Detect which cell encompasses the target text, then output its [x, y] center coordinate. 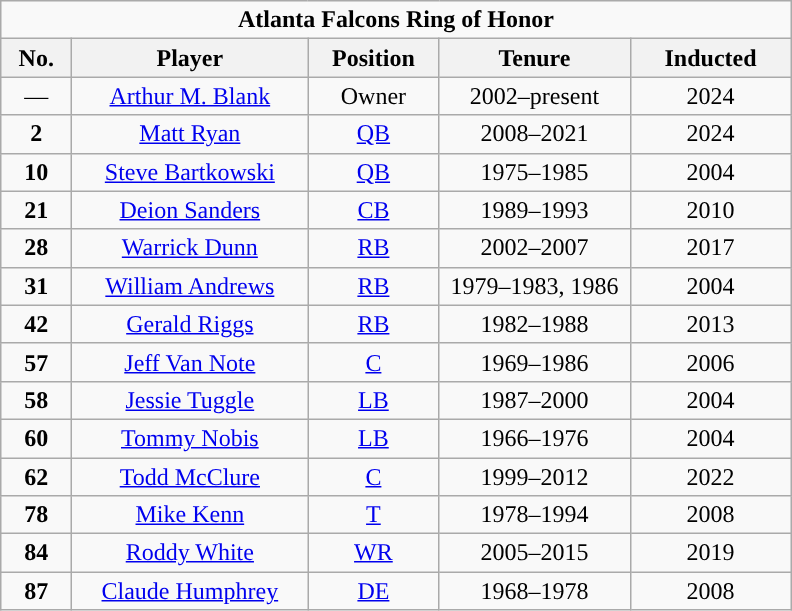
Gerald Riggs [190, 324]
2017 [710, 248]
1968–1978 [534, 591]
1989–1993 [534, 210]
1975–1985 [534, 172]
Inducted [710, 58]
Roddy White [190, 553]
Owner [374, 96]
Todd McClure [190, 477]
78 [36, 515]
Arthur M. Blank [190, 96]
84 [36, 553]
William Andrews [190, 286]
Jeff Van Note [190, 362]
CB [374, 210]
31 [36, 286]
Mike Kenn [190, 515]
58 [36, 400]
Tenure [534, 58]
1978–1994 [534, 515]
42 [36, 324]
DE [374, 591]
1966–1976 [534, 438]
21 [36, 210]
1982–1988 [534, 324]
28 [36, 248]
1987–2000 [534, 400]
Claude Humphrey [190, 591]
57 [36, 362]
Player [190, 58]
Position [374, 58]
2019 [710, 553]
T [374, 515]
60 [36, 438]
Matt Ryan [190, 134]
2002–present [534, 96]
2006 [710, 362]
Atlanta Falcons Ring of Honor [396, 20]
2008–2021 [534, 134]
2013 [710, 324]
— [36, 96]
10 [36, 172]
Tommy Nobis [190, 438]
Jessie Tuggle [190, 400]
2005–2015 [534, 553]
2 [36, 134]
2022 [710, 477]
Deion Sanders [190, 210]
No. [36, 58]
1999–2012 [534, 477]
87 [36, 591]
Steve Bartkowski [190, 172]
Warrick Dunn [190, 248]
1969–1986 [534, 362]
2002–2007 [534, 248]
62 [36, 477]
1979–1983, 1986 [534, 286]
2010 [710, 210]
WR [374, 553]
